Determine the (X, Y) coordinate at the center of the cell enclosing the given text.  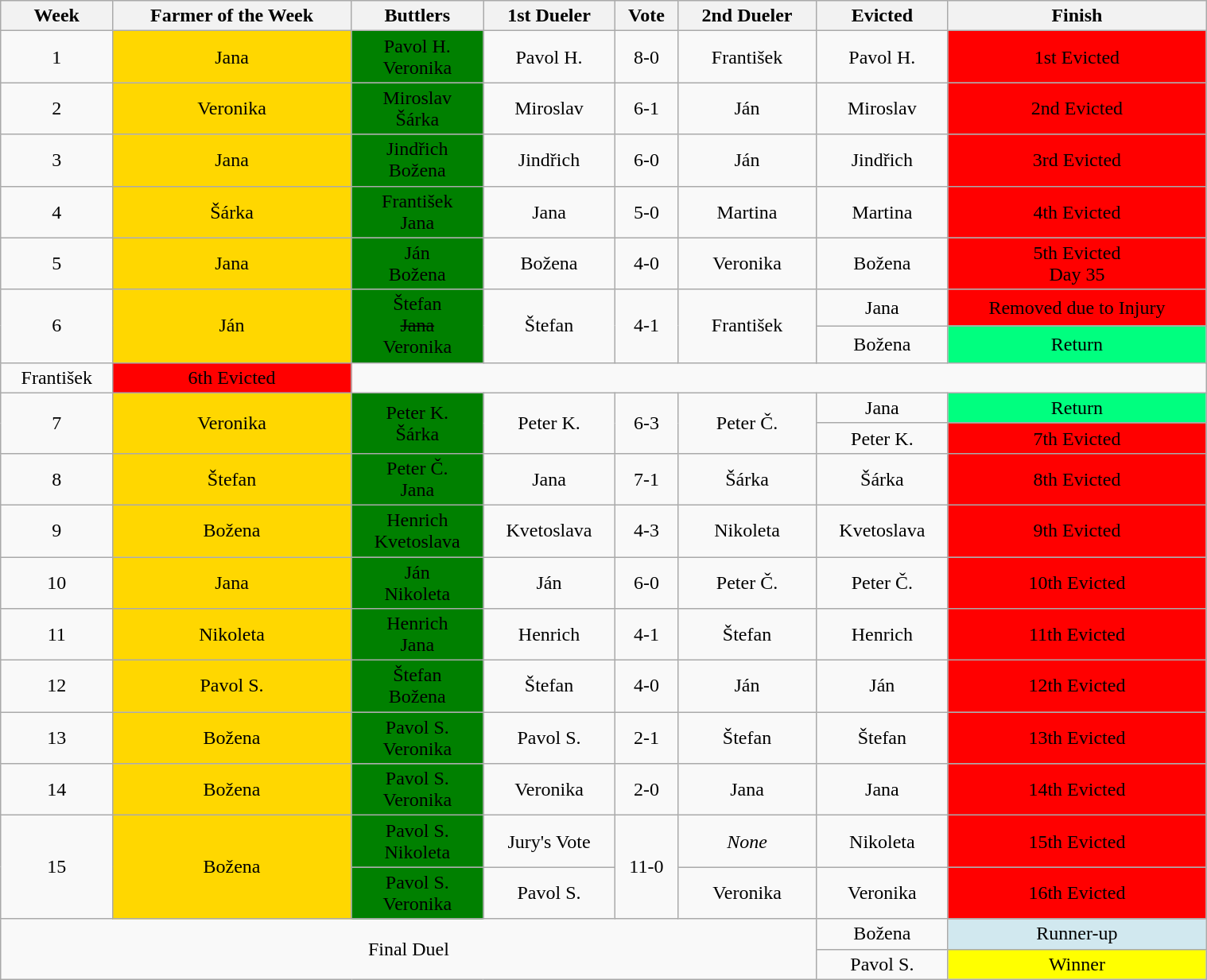
6th Evicted (232, 378)
Pavol S.Nikoleta (417, 841)
8th Evicted (1077, 478)
Runner-up (1077, 934)
2nd Dueler (747, 16)
1st Evicted (1077, 57)
Evicted (883, 16)
ŠtefanBožena (417, 687)
Peter K.Šárka (417, 423)
4th Evicted (1077, 211)
Week (56, 16)
Final Duel (409, 949)
1 (56, 57)
4-3 (646, 531)
Pavol H.Veronika (417, 57)
6-1 (646, 108)
14 (56, 790)
5-0 (646, 211)
6-3 (646, 423)
6 (56, 326)
Finish (1077, 16)
None (747, 841)
12th Evicted (1077, 687)
13th Evicted (1077, 738)
Jury's Vote (549, 841)
2nd Evicted (1077, 108)
3 (56, 161)
14th Evicted (1077, 790)
Buttlers (417, 16)
9 (56, 531)
Farmer of the Week (232, 16)
Peter Č.Jana (417, 478)
MiroslavŠárka (417, 108)
15th Evicted (1077, 841)
8 (56, 478)
3rd Evicted (1077, 161)
2-1 (646, 738)
JánBožena (417, 264)
5 (56, 264)
2-0 (646, 790)
Winner (1077, 964)
11-0 (646, 867)
4 (56, 211)
8-0 (646, 57)
10th Evicted (1077, 582)
7 (56, 423)
9th Evicted (1077, 531)
FrantišekJana (417, 211)
10 (56, 582)
2 (56, 108)
JánNikoleta (417, 582)
15 (56, 867)
HenrichKvetoslava (417, 531)
1st Dueler (549, 16)
JindřichBožena (417, 161)
HenrichJana (417, 634)
Removed due to Injury (1077, 308)
16th Evicted (1077, 893)
12 (56, 687)
ŠtefanJanaVeronika (417, 326)
13 (56, 738)
Vote (646, 16)
7-1 (646, 478)
11th Evicted (1077, 634)
7th Evicted (1077, 438)
11 (56, 634)
5th EvictedDay 35 (1077, 264)
